For the text-containing cell, return its midpoint in (x, y) coordinate format. 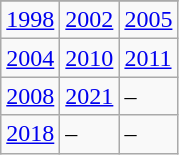
2005 (148, 20)
2011 (148, 58)
2010 (90, 58)
2018 (30, 134)
1998 (30, 20)
2002 (90, 20)
2008 (30, 96)
2004 (30, 58)
2021 (90, 96)
